Extract the [X, Y] coordinate from the center of the cell holding the provided text.  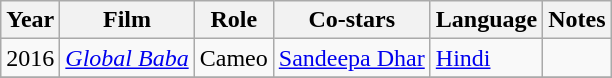
Global Baba [127, 58]
Year [30, 20]
Sandeepa Dhar [352, 58]
Hindi [486, 58]
Co-stars [352, 20]
2016 [30, 58]
Cameo [234, 58]
Film [127, 20]
Notes [577, 20]
Language [486, 20]
Role [234, 20]
